Find where the given text appears and provide that cell's center as (x, y) coordinate. 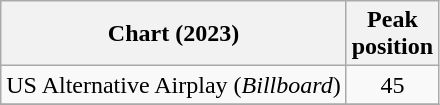
US Alternative Airplay (Billboard) (174, 85)
Chart (2023) (174, 34)
45 (392, 85)
Peakposition (392, 34)
